From the cell containing the given text, extract its center point as [x, y] coordinate. 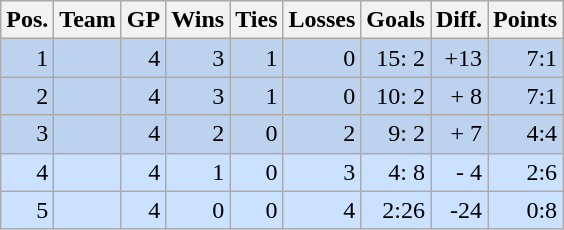
2:26 [396, 210]
9: 2 [396, 134]
Diff. [458, 20]
+ 8 [458, 96]
15: 2 [396, 58]
4: 8 [396, 172]
- 4 [458, 172]
Points [526, 20]
Pos. [28, 20]
10: 2 [396, 96]
Losses [322, 20]
Ties [256, 20]
0:8 [526, 210]
Team [88, 20]
4:4 [526, 134]
Wins [198, 20]
+ 7 [458, 134]
GP [143, 20]
2:6 [526, 172]
Goals [396, 20]
+13 [458, 58]
5 [28, 210]
-24 [458, 210]
